Pinpoint the cell where the given text exists, returning its (x, y) midpoint coordinate. 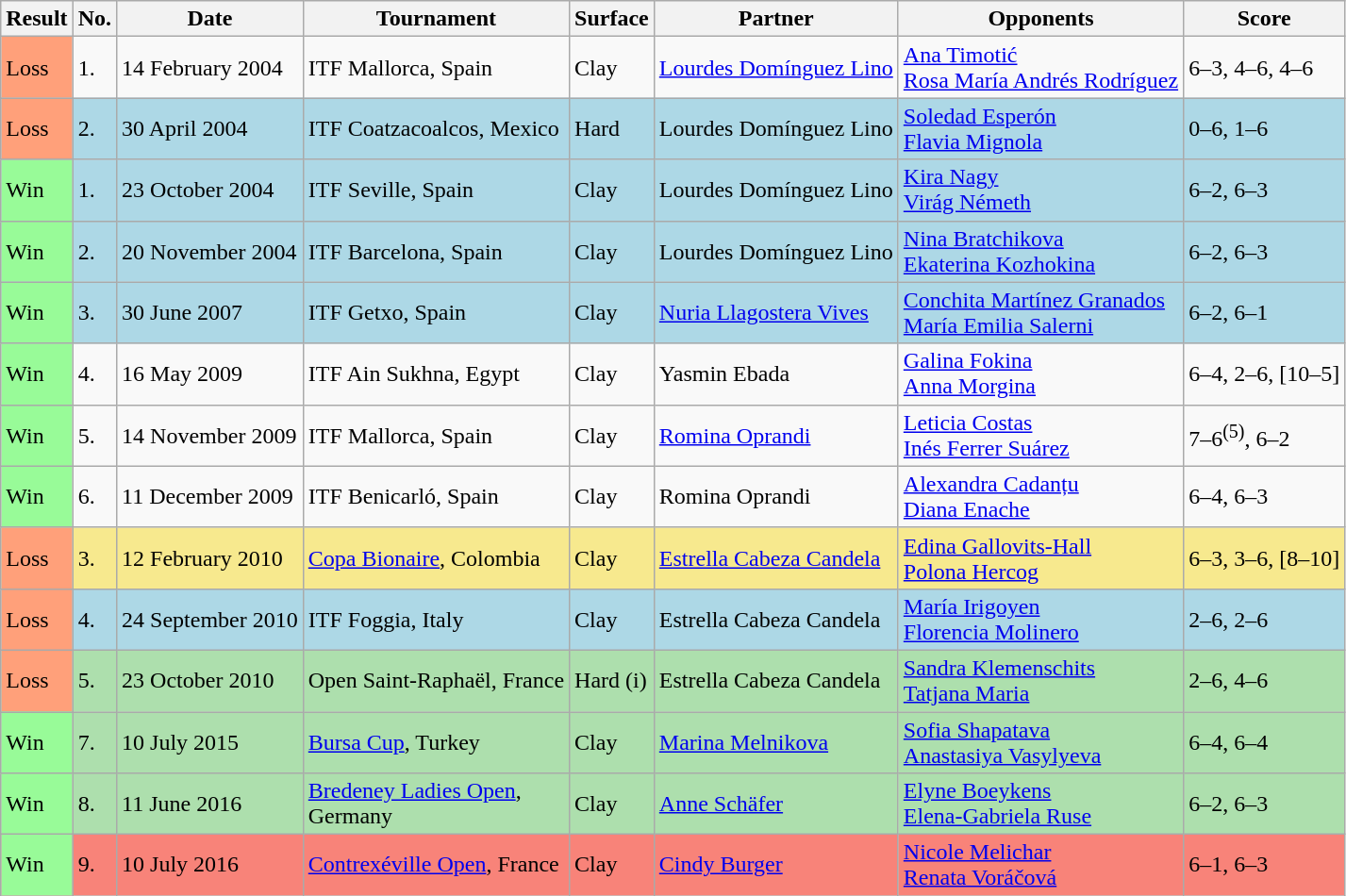
14 February 2004 (210, 68)
12 February 2010 (210, 558)
Elyne Boeykens Elena-Gabriela Ruse (1040, 804)
Marina Melnikova (775, 741)
ITF Foggia, Italy (436, 619)
10 July 2015 (210, 741)
30 April 2004 (210, 128)
2–6, 4–6 (1264, 681)
7. (94, 741)
Yasmin Ebada (775, 373)
2–6, 2–6 (1264, 619)
María Irigoyen Florencia Molinero (1040, 619)
23 October 2010 (210, 681)
Nina Bratchikova Ekaterina Kozhokina (1040, 251)
Copa Bionaire, Colombia (436, 558)
6–2, 6–1 (1264, 313)
Hard (i) (612, 681)
11 December 2009 (210, 496)
Bursa Cup, Turkey (436, 741)
Galina Fokina Anna Morgina (1040, 373)
Ana Timotić Rosa María Andrés Rodríguez (1040, 68)
ITF Barcelona, Spain (436, 251)
6–4, 2–6, [10–5] (1264, 373)
Leticia Costas Inés Ferrer Suárez (1040, 436)
24 September 2010 (210, 619)
Conchita Martínez Granados María Emilia Salerni (1040, 313)
20 November 2004 (210, 251)
6–1, 6–3 (1264, 866)
ITF Getxo, Spain (436, 313)
ITF Benicarló, Spain (436, 496)
Edina Gallovits-Hall Polona Hercog (1040, 558)
30 June 2007 (210, 313)
Surface (612, 19)
Nuria Llagostera Vives (775, 313)
9. (94, 866)
Bredeney Ladies Open, Germany (436, 804)
Nicole Melichar Renata Voráčová (1040, 866)
6–3, 4–6, 4–6 (1264, 68)
No. (94, 19)
ITF Seville, Spain (436, 191)
6–4, 6–3 (1264, 496)
Soledad Esperón Flavia Mignola (1040, 128)
6–4, 6–4 (1264, 741)
7–6(5), 6–2 (1264, 436)
11 June 2016 (210, 804)
Hard (612, 128)
Result (37, 19)
Tournament (436, 19)
6–3, 3–6, [8–10] (1264, 558)
16 May 2009 (210, 373)
0–6, 1–6 (1264, 128)
Anne Schäfer (775, 804)
Open Saint-Raphaël, France (436, 681)
14 November 2009 (210, 436)
10 July 2016 (210, 866)
Date (210, 19)
ITF Coatzacoalcos, Mexico (436, 128)
Opponents (1040, 19)
Sandra Klemenschits Tatjana Maria (1040, 681)
Partner (775, 19)
Kira Nagy Virág Németh (1040, 191)
Sofia Shapatava Anastasiya Vasylyeva (1040, 741)
6. (94, 496)
8. (94, 804)
Score (1264, 19)
ITF Ain Sukhna, Egypt (436, 373)
Cindy Burger (775, 866)
Contrexéville Open, France (436, 866)
23 October 2004 (210, 191)
Alexandra Cadanțu Diana Enache (1040, 496)
